Scan for the cell matching the given text and deliver its (X, Y) coordinate at center. 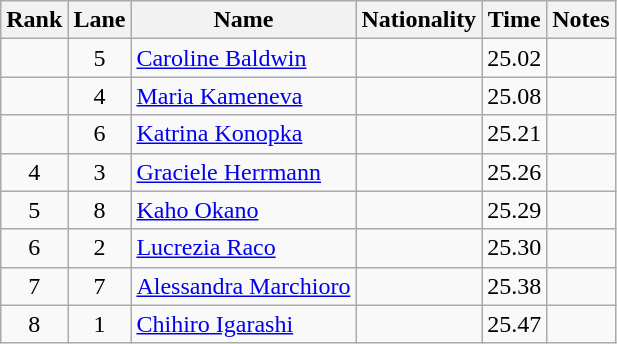
Notes (581, 20)
Katrina Konopka (244, 134)
25.47 (514, 324)
25.30 (514, 248)
Rank (34, 20)
1 (100, 324)
Caroline Baldwin (244, 58)
25.29 (514, 210)
Lane (100, 20)
Maria Kameneva (244, 96)
25.08 (514, 96)
Graciele Herrmann (244, 172)
25.21 (514, 134)
25.26 (514, 172)
Time (514, 20)
Kaho Okano (244, 210)
25.02 (514, 58)
Lucrezia Raco (244, 248)
Alessandra Marchioro (244, 286)
25.38 (514, 286)
Nationality (419, 20)
2 (100, 248)
Chihiro Igarashi (244, 324)
3 (100, 172)
Name (244, 20)
